Pinpoint the cell where the given text exists, returning its (x, y) midpoint coordinate. 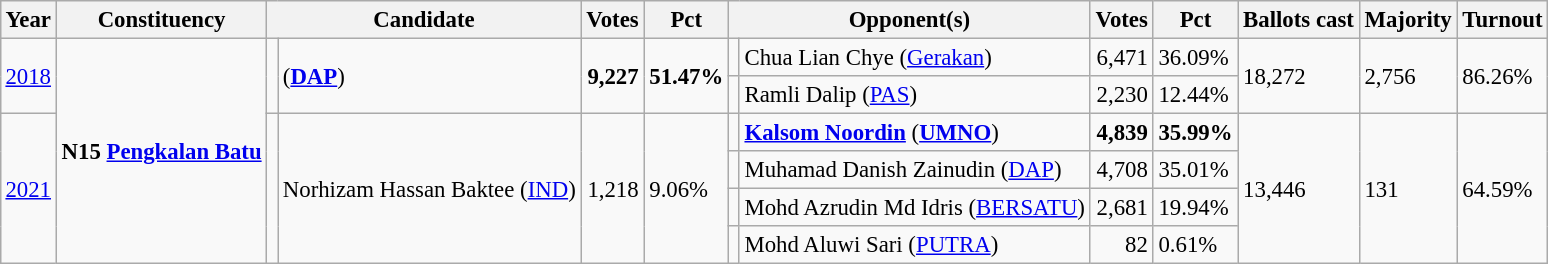
1,218 (612, 189)
Ballots cast (1298, 20)
131 (1408, 189)
51.47% (686, 76)
Chua Lian Chye (Gerakan) (914, 57)
2018 (28, 76)
Constituency (162, 20)
Mohd Aluwi Sari (PUTRA) (914, 245)
9,227 (612, 76)
Year (28, 20)
19.94% (1196, 208)
36.09% (1196, 57)
(DAP) (430, 76)
86.26% (1502, 76)
4,708 (1122, 170)
Norhizam Hassan Baktee (IND) (430, 189)
Turnout (1502, 20)
6,471 (1122, 57)
2,230 (1122, 95)
2,681 (1122, 208)
Muhamad Danish Zainudin (DAP) (914, 170)
N15 Pengkalan Batu (162, 151)
64.59% (1502, 189)
2,756 (1408, 76)
Ramli Dalip (PAS) (914, 95)
Kalsom Noordin (UMNO) (914, 133)
4,839 (1122, 133)
Mohd Azrudin Md Idris (BERSATU) (914, 208)
Candidate (424, 20)
13,446 (1298, 189)
Opponent(s) (910, 20)
35.99% (1196, 133)
2021 (28, 189)
Majority (1408, 20)
0.61% (1196, 245)
9.06% (686, 189)
82 (1122, 245)
18,272 (1298, 76)
12.44% (1196, 95)
35.01% (1196, 170)
